Return the [x, y] coordinate for the center point of the cell that contains the specified text.  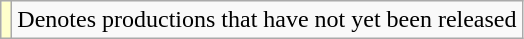
Denotes productions that have not yet been released [267, 20]
